Detect which cell encompasses the target text, then output its [X, Y] center coordinate. 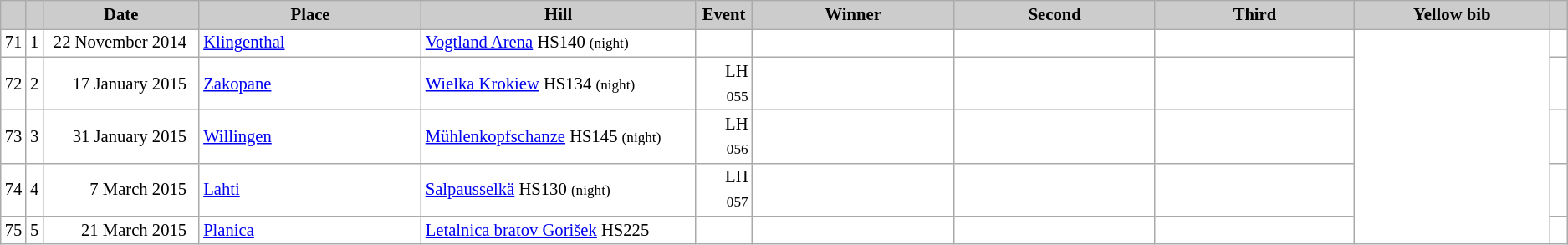
Winner [853, 14]
Planica [310, 230]
73 [13, 135]
71 [13, 43]
Place [310, 14]
Date [120, 14]
Vogtland Arena HS140 (night) [559, 43]
1 [34, 43]
22 November 2014 [120, 43]
Mühlenkopfschanze HS145 (night) [559, 135]
LH 056 [724, 135]
72 [13, 84]
Wielka Krokiew HS134 (night) [559, 84]
4 [34, 189]
Zakopane [310, 84]
2 [34, 84]
31 January 2015 [120, 135]
Salpausselkä HS130 (night) [559, 189]
Event [724, 14]
Hill [559, 14]
LH 055 [724, 84]
Willingen [310, 135]
17 January 2015 [120, 84]
3 [34, 135]
Letalnica bratov Gorišek HS225 [559, 230]
LH 057 [724, 189]
Yellow bib [1452, 14]
Second [1055, 14]
5 [34, 230]
75 [13, 230]
74 [13, 189]
Third [1254, 14]
7 March 2015 [120, 189]
Lahti [310, 189]
21 March 2015 [120, 230]
Klingenthal [310, 43]
